Output the [x, y] coordinate of the center of the cell containing the given text.  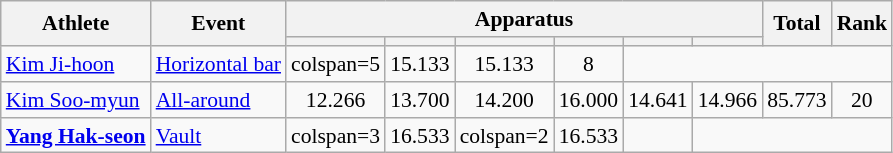
All-around [218, 100]
Rank [862, 24]
14.641 [658, 100]
8 [588, 64]
85.773 [796, 100]
14.200 [504, 100]
12.266 [336, 100]
16.000 [588, 100]
13.700 [420, 100]
Event [218, 24]
20 [862, 100]
Kim Ji-hoon [76, 64]
Total [796, 24]
Apparatus [524, 19]
colspan=5 [336, 64]
Kim Soo-myun [76, 100]
Horizontal bar [218, 64]
14.966 [728, 100]
Athlete [76, 24]
